For the text-containing cell, return its midpoint in [X, Y] coordinate format. 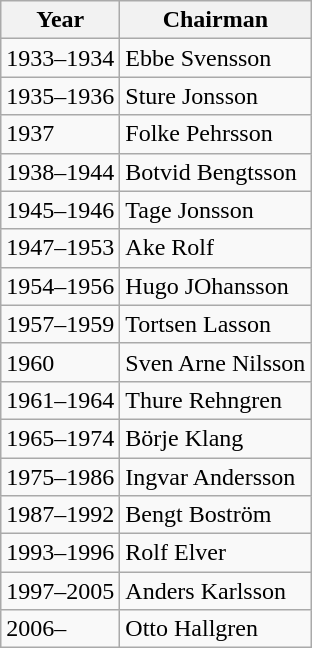
1987–1992 [60, 515]
Bengt Boström [216, 515]
1935–1936 [60, 96]
Year [60, 20]
Ebbe Svensson [216, 58]
Thure Rehngren [216, 400]
Ake Rolf [216, 248]
Ingvar Andersson [216, 477]
Hugo JOhansson [216, 286]
1937 [60, 134]
Börje Klang [216, 438]
Tage Jonsson [216, 210]
1933–1934 [60, 58]
1965–1974 [60, 438]
1957–1959 [60, 324]
1993–1996 [60, 553]
1947–1953 [60, 248]
1945–1946 [60, 210]
1961–1964 [60, 400]
Anders Karlsson [216, 591]
1975–1986 [60, 477]
Chairman [216, 20]
2006– [60, 629]
Otto Hallgren [216, 629]
1997–2005 [60, 591]
Botvid Bengtsson [216, 172]
1960 [60, 362]
Sture Jonsson [216, 96]
Rolf Elver [216, 553]
Sven Arne Nilsson [216, 362]
1938–1944 [60, 172]
1954–1956 [60, 286]
Folke Pehrsson [216, 134]
Tortsen Lasson [216, 324]
